Identify which cell holds the provided text, then report its (X, Y) central coordinate. 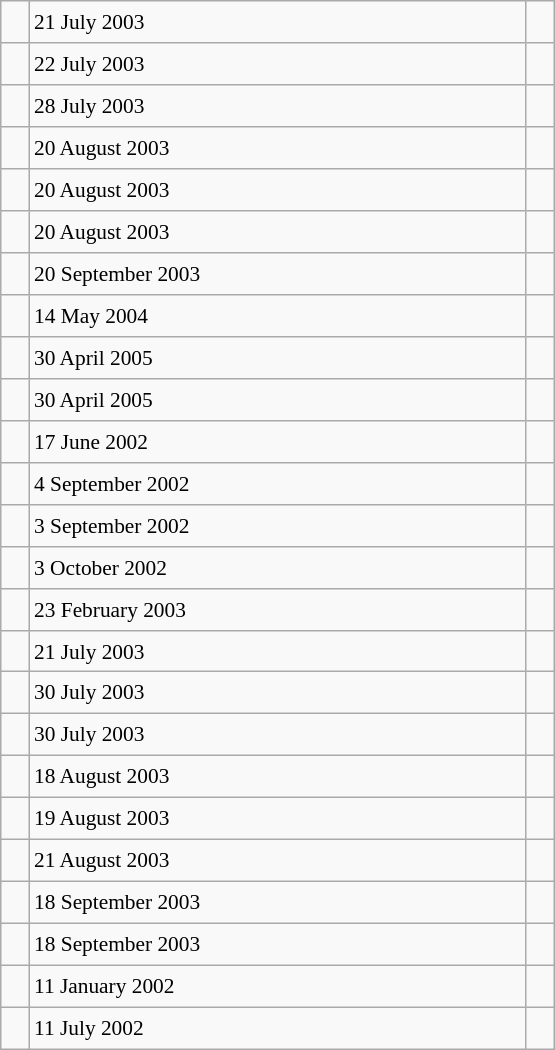
18 August 2003 (278, 777)
3 October 2002 (278, 567)
21 August 2003 (278, 861)
28 July 2003 (278, 106)
11 January 2002 (278, 986)
20 September 2003 (278, 274)
3 September 2002 (278, 525)
14 May 2004 (278, 316)
22 July 2003 (278, 64)
23 February 2003 (278, 609)
4 September 2002 (278, 483)
19 August 2003 (278, 819)
11 July 2002 (278, 1028)
17 June 2002 (278, 441)
